Locate the cell with the specified text and output its [X, Y] center coordinate. 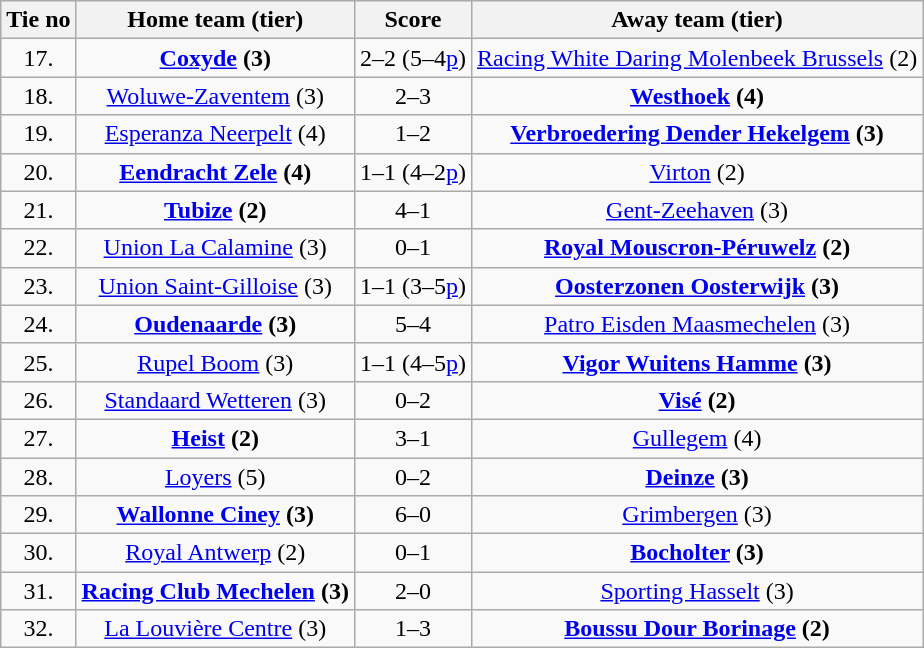
Score [412, 20]
Wallonne Ciney (3) [215, 515]
Oudenaarde (3) [215, 324]
5–4 [412, 324]
2–3 [412, 96]
Racing Club Mechelen (3) [215, 591]
2–0 [412, 591]
Union Saint-Gilloise (3) [215, 286]
24. [38, 324]
Vigor Wuitens Hamme (3) [696, 362]
Eendracht Zele (4) [215, 172]
Union La Calamine (3) [215, 248]
1–1 (4–5p) [412, 362]
Royal Mouscron-Péruwelz (2) [696, 248]
2–2 (5–4p) [412, 58]
Bocholter (3) [696, 553]
26. [38, 400]
Boussu Dour Borinage (2) [696, 629]
Patro Eisden Maasmechelen (3) [696, 324]
22. [38, 248]
1–3 [412, 629]
Away team (tier) [696, 20]
Deinze (3) [696, 477]
30. [38, 553]
Oosterzonen Oosterwijk (3) [696, 286]
Visé (2) [696, 400]
27. [38, 438]
Sporting Hasselt (3) [696, 591]
Grimbergen (3) [696, 515]
21. [38, 210]
Rupel Boom (3) [215, 362]
Verbroedering Dender Hekelgem (3) [696, 134]
Gullegem (4) [696, 438]
6–0 [412, 515]
La Louvière Centre (3) [215, 629]
Esperanza Neerpelt (4) [215, 134]
23. [38, 286]
Virton (2) [696, 172]
19. [38, 134]
4–1 [412, 210]
3–1 [412, 438]
Woluwe-Zaventem (3) [215, 96]
Racing White Daring Molenbeek Brussels (2) [696, 58]
1–1 (3–5p) [412, 286]
18. [38, 96]
1–1 (4–2p) [412, 172]
29. [38, 515]
31. [38, 591]
32. [38, 629]
Tubize (2) [215, 210]
1–2 [412, 134]
25. [38, 362]
Tie no [38, 20]
20. [38, 172]
Loyers (5) [215, 477]
Westhoek (4) [696, 96]
17. [38, 58]
Coxyde (3) [215, 58]
Standaard Wetteren (3) [215, 400]
Home team (tier) [215, 20]
Royal Antwerp (2) [215, 553]
28. [38, 477]
Gent-Zeehaven (3) [696, 210]
Heist (2) [215, 438]
